Identify which cell holds the provided text, then report its [X, Y] central coordinate. 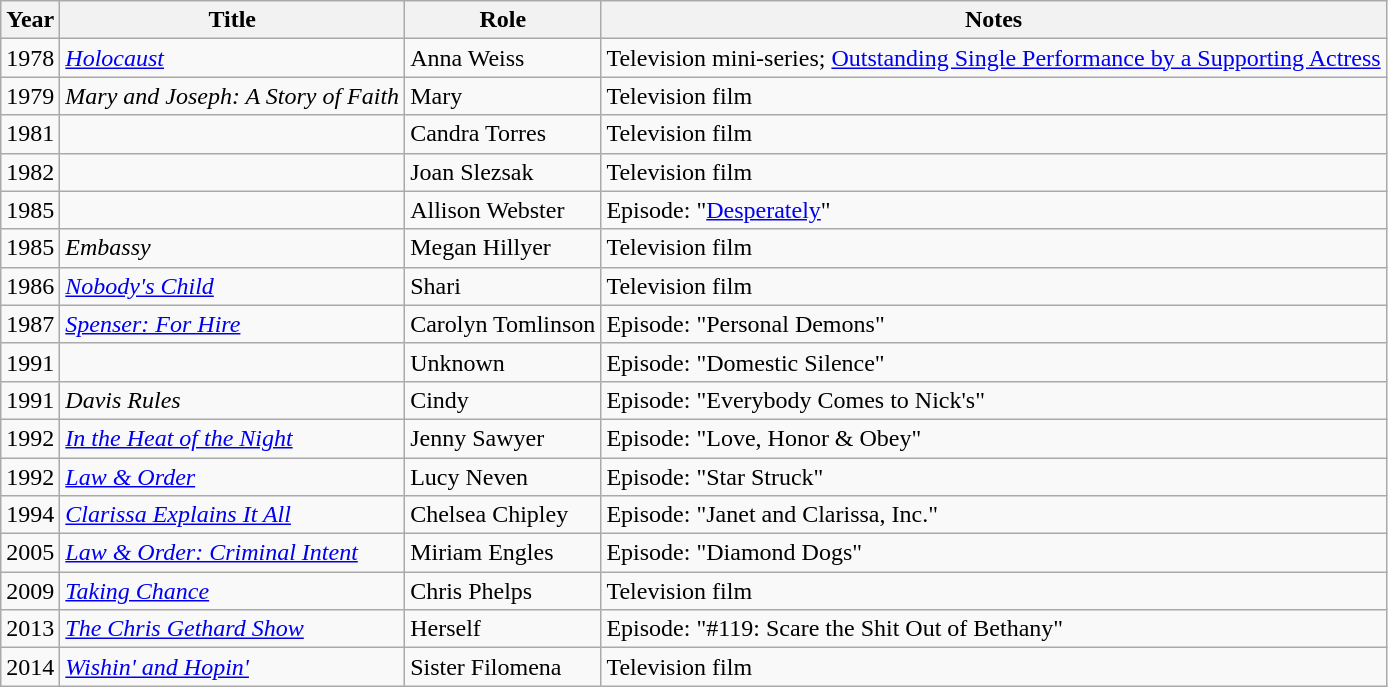
Allison Webster [503, 210]
Spenser: For Hire [232, 324]
Episode: "Personal Demons" [994, 324]
Megan Hillyer [503, 248]
Role [503, 20]
Lucy Neven [503, 477]
In the Heat of the Night [232, 438]
Davis Rules [232, 400]
Episode: "Diamond Dogs" [994, 553]
Anna Weiss [503, 58]
Miriam Engles [503, 553]
Episode: "Desperately" [994, 210]
Sister Filomena [503, 667]
Shari [503, 286]
Episode: "Janet and Clarissa, Inc." [994, 515]
1982 [30, 172]
2005 [30, 553]
Episode: "Star Struck" [994, 477]
Episode: "Love, Honor & Obey" [994, 438]
Taking Chance [232, 591]
Title [232, 20]
Nobody's Child [232, 286]
Holocaust [232, 58]
Herself [503, 629]
Episode: "Domestic Silence" [994, 362]
2013 [30, 629]
Candra Torres [503, 134]
2009 [30, 591]
1981 [30, 134]
Jenny Sawyer [503, 438]
Wishin' and Hopin' [232, 667]
Embassy [232, 248]
1987 [30, 324]
1978 [30, 58]
1986 [30, 286]
Chris Phelps [503, 591]
1994 [30, 515]
Cindy [503, 400]
Episode: "Everybody Comes to Nick's" [994, 400]
Mary and Joseph: A Story of Faith [232, 96]
1979 [30, 96]
Mary [503, 96]
Carolyn Tomlinson [503, 324]
Law & Order: Criminal Intent [232, 553]
Joan Slezsak [503, 172]
The Chris Gethard Show [232, 629]
Unknown [503, 362]
Year [30, 20]
Notes [994, 20]
Episode: "#119: Scare the Shit Out of Bethany" [994, 629]
Television mini-series; Outstanding Single Performance by a Supporting Actress [994, 58]
Law & Order [232, 477]
Chelsea Chipley [503, 515]
2014 [30, 667]
Clarissa Explains It All [232, 515]
